From the cell containing the given text, extract its center point as [x, y] coordinate. 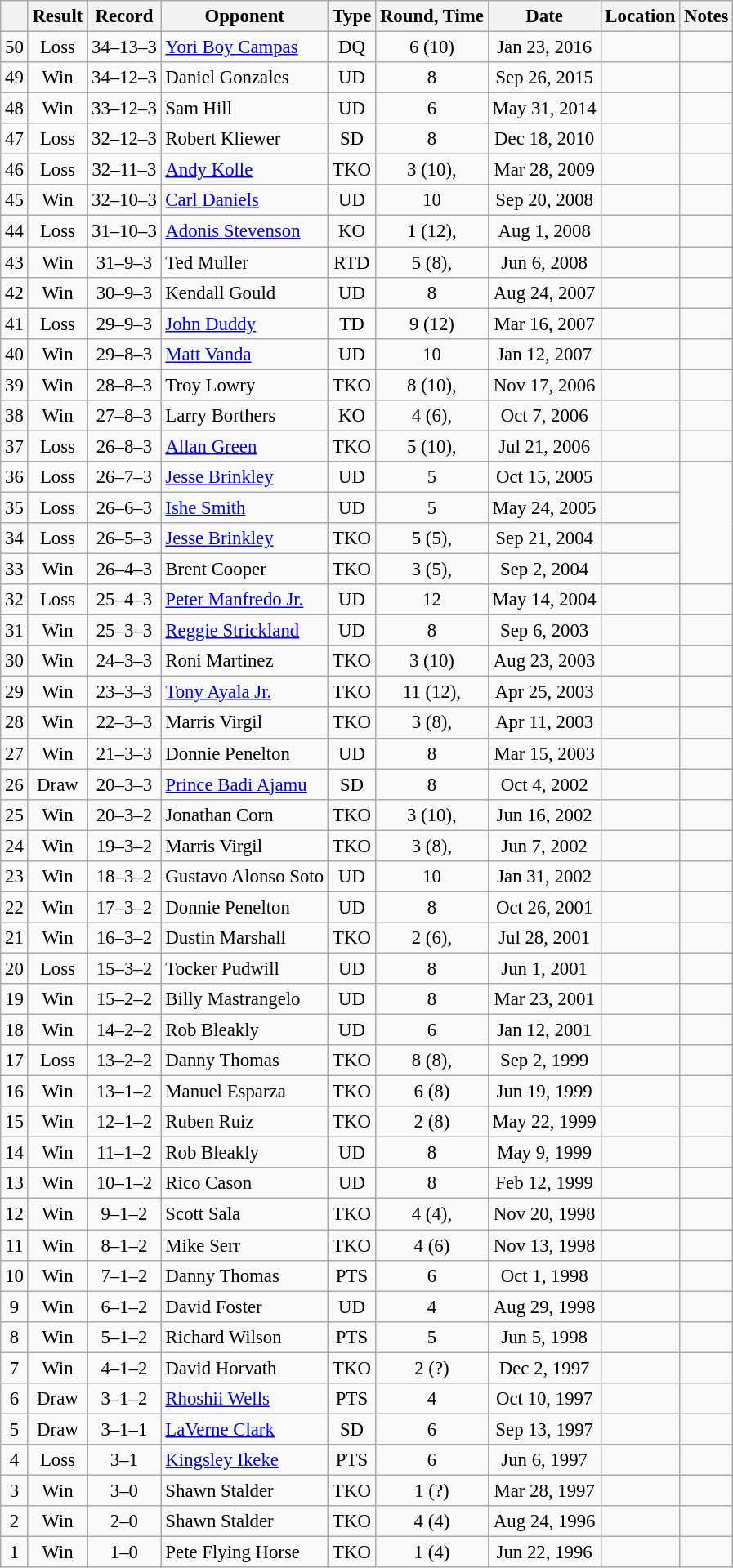
Robert Kliewer [244, 139]
1 (4) [432, 1552]
David Foster [244, 1307]
Mar 15, 2003 [544, 753]
2 (?) [432, 1368]
Tony Ayala Jr. [244, 692]
4–1–2 [124, 1368]
22–3–3 [124, 723]
48 [15, 109]
14–2–2 [124, 1030]
13 [15, 1184]
Oct 26, 2001 [544, 907]
Sep 20, 2008 [544, 200]
36 [15, 477]
45 [15, 200]
3 (5), [432, 570]
Yori Boy Campas [244, 47]
May 24, 2005 [544, 507]
Oct 15, 2005 [544, 477]
4 (6), [432, 416]
May 31, 2014 [544, 109]
46 [15, 170]
14 [15, 1153]
Mar 28, 1997 [544, 1490]
Larry Borthers [244, 416]
Sam Hill [244, 109]
Apr 11, 2003 [544, 723]
11 (12), [432, 692]
2 (8) [432, 1122]
34–13–3 [124, 47]
Brent Cooper [244, 570]
23–3–3 [124, 692]
3–1–2 [124, 1399]
1–0 [124, 1552]
4 (4) [432, 1521]
Scott Sala [244, 1214]
24–3–3 [124, 661]
15–2–2 [124, 999]
21–3–3 [124, 753]
1 [15, 1552]
Peter Manfredo Jr. [244, 600]
Adonis Stevenson [244, 231]
Mar 23, 2001 [544, 999]
Jun 16, 2002 [544, 815]
Dec 2, 1997 [544, 1368]
Gustavo Alonso Soto [244, 877]
5 (5), [432, 538]
Mike Serr [244, 1245]
3 (10) [432, 661]
26–5–3 [124, 538]
27 [15, 753]
38 [15, 416]
7–1–2 [124, 1275]
Tocker Pudwill [244, 968]
33–12–3 [124, 109]
David Horvath [244, 1368]
34–12–3 [124, 78]
Nov 13, 1998 [544, 1245]
9–1–2 [124, 1214]
Sep 13, 1997 [544, 1429]
Jan 31, 2002 [544, 877]
40 [15, 354]
16–3–2 [124, 938]
9 [15, 1307]
Aug 24, 2007 [544, 293]
28 [15, 723]
21 [15, 938]
Matt Vanda [244, 354]
6 (8) [432, 1092]
Jan 12, 2007 [544, 354]
DQ [351, 47]
32–11–3 [124, 170]
37 [15, 446]
Mar 16, 2007 [544, 324]
Sep 2, 1999 [544, 1061]
Jun 19, 1999 [544, 1092]
31–10–3 [124, 231]
Location [641, 16]
Jun 6, 1997 [544, 1460]
2 [15, 1521]
Feb 12, 1999 [544, 1184]
TD [351, 324]
Sep 21, 2004 [544, 538]
Dustin Marshall [244, 938]
13–1–2 [124, 1092]
29 [15, 692]
Aug 1, 2008 [544, 231]
6–1–2 [124, 1307]
Jun 7, 2002 [544, 846]
20–3–2 [124, 815]
Jun 1, 2001 [544, 968]
16 [15, 1092]
May 22, 1999 [544, 1122]
Opponent [244, 16]
5 (8), [432, 262]
30 [15, 661]
Allan Green [244, 446]
26 [15, 784]
Pete Flying Horse [244, 1552]
31 [15, 631]
43 [15, 262]
20–3–3 [124, 784]
Jun 6, 2008 [544, 262]
Oct 7, 2006 [544, 416]
Rico Cason [244, 1184]
19 [15, 999]
Sep 6, 2003 [544, 631]
May 9, 1999 [544, 1153]
28–8–3 [124, 385]
Oct 1, 1998 [544, 1275]
RTD [351, 262]
17 [15, 1061]
31–9–3 [124, 262]
Dec 18, 2010 [544, 139]
32–10–3 [124, 200]
Notes [706, 16]
Record [124, 16]
26–4–3 [124, 570]
20 [15, 968]
8–1–2 [124, 1245]
8 (10), [432, 385]
Mar 28, 2009 [544, 170]
Kendall Gould [244, 293]
34 [15, 538]
47 [15, 139]
26–7–3 [124, 477]
35 [15, 507]
Carl Daniels [244, 200]
23 [15, 877]
Manuel Esparza [244, 1092]
9 (12) [432, 324]
Oct 10, 1997 [544, 1399]
18 [15, 1030]
Aug 23, 2003 [544, 661]
18–3–2 [124, 877]
49 [15, 78]
1 (?) [432, 1490]
26–8–3 [124, 446]
24 [15, 846]
Billy Mastrangelo [244, 999]
Jan 12, 2001 [544, 1030]
John Duddy [244, 324]
Richard Wilson [244, 1337]
Jul 28, 2001 [544, 938]
42 [15, 293]
5 (10), [432, 446]
3–1–1 [124, 1429]
8 (8), [432, 1061]
Jul 21, 2006 [544, 446]
Jun 5, 1998 [544, 1337]
Troy Lowry [244, 385]
Jonathan Corn [244, 815]
6 (10) [432, 47]
10–1–2 [124, 1184]
May 14, 2004 [544, 600]
Reggie Strickland [244, 631]
15–3–2 [124, 968]
29–9–3 [124, 324]
25–4–3 [124, 600]
32 [15, 600]
Ted Muller [244, 262]
5–1–2 [124, 1337]
Andy Kolle [244, 170]
32–12–3 [124, 139]
44 [15, 231]
Aug 29, 1998 [544, 1307]
33 [15, 570]
Date [544, 16]
Ruben Ruiz [244, 1122]
Nov 20, 1998 [544, 1214]
LaVerne Clark [244, 1429]
1 (12), [432, 231]
2 (6), [432, 938]
22 [15, 907]
Kingsley Ikeke [244, 1460]
2–0 [124, 1521]
Daniel Gonzales [244, 78]
Result [57, 16]
13–2–2 [124, 1061]
29–8–3 [124, 354]
27–8–3 [124, 416]
11 [15, 1245]
Jan 23, 2016 [544, 47]
Nov 17, 2006 [544, 385]
7 [15, 1368]
11–1–2 [124, 1153]
19–3–2 [124, 846]
3–0 [124, 1490]
39 [15, 385]
26–6–3 [124, 507]
4 (6) [432, 1245]
Oct 4, 2002 [544, 784]
Sep 26, 2015 [544, 78]
50 [15, 47]
Rhoshii Wells [244, 1399]
Sep 2, 2004 [544, 570]
3–1 [124, 1460]
Round, Time [432, 16]
Prince Badi Ajamu [244, 784]
4 (4), [432, 1214]
12–1–2 [124, 1122]
Roni Martinez [244, 661]
Jun 22, 1996 [544, 1552]
41 [15, 324]
30–9–3 [124, 293]
15 [15, 1122]
Type [351, 16]
Ishe Smith [244, 507]
3 [15, 1490]
25 [15, 815]
25–3–3 [124, 631]
Apr 25, 2003 [544, 692]
17–3–2 [124, 907]
Aug 24, 1996 [544, 1521]
